Capture the cell that displays the provided text and extract its (X, Y) central coordinate. 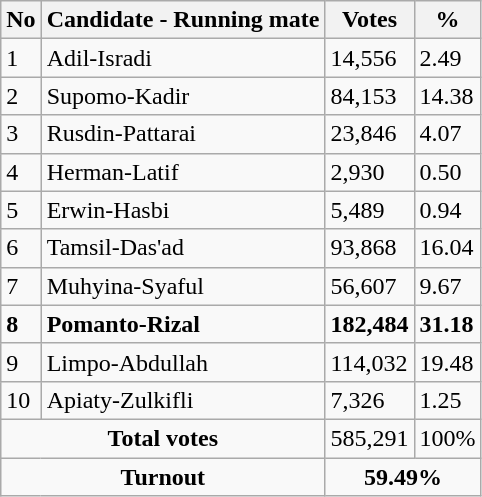
Tamsil-Das'ad (183, 248)
14,556 (370, 58)
6 (21, 248)
56,607 (370, 286)
2,930 (370, 172)
3 (21, 134)
9 (21, 362)
0.94 (448, 210)
Turnout (163, 477)
16.04 (448, 248)
Adil-Isradi (183, 58)
2.49 (448, 58)
Pomanto-Rizal (183, 324)
84,153 (370, 96)
1.25 (448, 400)
5,489 (370, 210)
0.50 (448, 172)
Supomo-Kadir (183, 96)
5 (21, 210)
No (21, 20)
23,846 (370, 134)
93,868 (370, 248)
10 (21, 400)
Candidate - Running mate (183, 20)
% (448, 20)
19.48 (448, 362)
Apiaty-Zulkifli (183, 400)
1 (21, 58)
4.07 (448, 134)
585,291 (370, 438)
114,032 (370, 362)
Limpo-Abdullah (183, 362)
Total votes (163, 438)
Votes (370, 20)
8 (21, 324)
Rusdin-Pattarai (183, 134)
7 (21, 286)
4 (21, 172)
Herman-Latif (183, 172)
31.18 (448, 324)
9.67 (448, 286)
182,484 (370, 324)
7,326 (370, 400)
59.49% (403, 477)
2 (21, 96)
100% (448, 438)
14.38 (448, 96)
Muhyina-Syaful (183, 286)
Erwin-Hasbi (183, 210)
